Output the (x, y) coordinate of the center of the cell containing the given text.  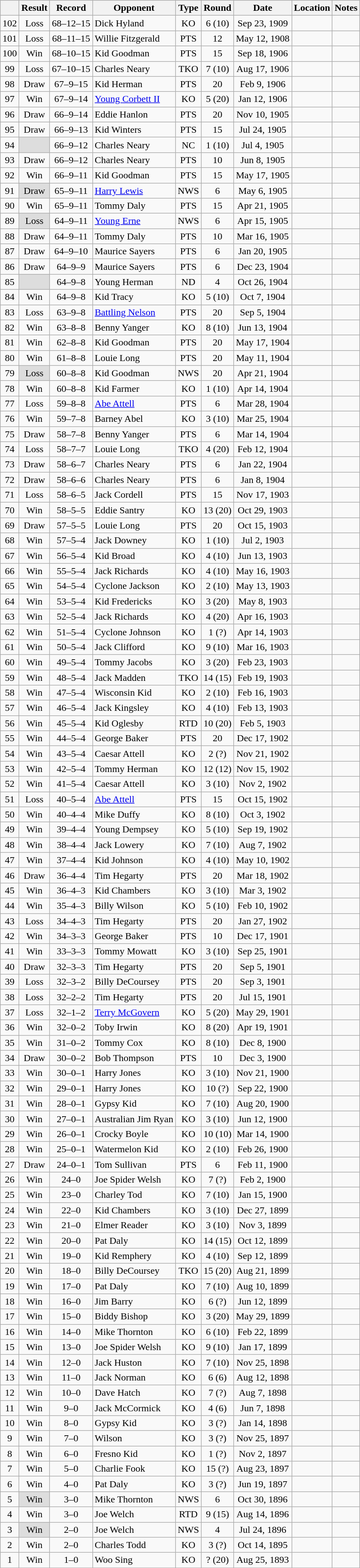
Tommy Herman (134, 769)
Aug 25, 1893 (262, 1560)
9 (10, 1438)
Jul 15, 1901 (262, 997)
Sep 12, 1899 (262, 1256)
Oct 29, 1903 (262, 510)
51–5–4 (71, 632)
7 (10, 1469)
23 (10, 1225)
Jul 24, 1905 (262, 130)
Record (71, 8)
12 (12) (218, 769)
May 10, 1902 (262, 860)
36–4–4 (71, 875)
Mike Duffy (134, 814)
81 (10, 343)
40 (10, 967)
74 (10, 449)
Biddy Bishop (134, 1317)
Feb 22, 1899 (262, 1332)
Kid Farmer (134, 388)
85 (10, 282)
Aug 12, 1898 (262, 1377)
19 (10, 1286)
32–0–2 (71, 1027)
8–0 (71, 1423)
Aug 14, 1896 (262, 1514)
Apr 21, 1905 (262, 206)
32–3–3 (71, 967)
Kid Remphery (134, 1256)
44 (10, 906)
Nov 25, 1898 (262, 1362)
2 (10, 1545)
Kid Herman (134, 84)
Apr 14, 1903 (262, 632)
Toby Irwin (134, 1027)
17–0 (71, 1286)
79 (10, 373)
36 (10, 1027)
32–1–2 (71, 1012)
96 (10, 114)
Young Erne (134, 221)
40–4–4 (71, 814)
29–0–1 (71, 1088)
Apr 19, 1901 (262, 1027)
6 (?) (218, 1301)
Nov 2, 1902 (262, 784)
Feb 11, 1900 (262, 1165)
15 (?) (218, 1469)
Jun 12, 1900 (262, 1119)
11 (10, 1408)
42 (10, 936)
Jul 24, 1896 (262, 1530)
Mar 14, 1900 (262, 1134)
Jul 2, 1903 (262, 541)
42–5–4 (71, 769)
27–0–1 (71, 1119)
13–0 (71, 1347)
Feb 5, 1903 (262, 723)
43 (10, 921)
Jan 27, 1902 (262, 921)
58–6–7 (71, 465)
Young Corbett II (134, 99)
Sep 19, 1902 (262, 830)
57–5–4 (71, 541)
76 (10, 419)
66 (10, 571)
Jack Lowery (134, 845)
22 (10, 1241)
82 (10, 327)
Jack Clifford (134, 647)
88 (10, 236)
Jun 12, 1899 (262, 1301)
Mar 16, 1905 (262, 236)
Battling Nelson (134, 312)
63–9–8 (71, 312)
27 (10, 1165)
24–0 (71, 1180)
Oct 15, 1902 (262, 799)
45–5–4 (71, 723)
56 (10, 723)
Willie Fitzgerald (134, 38)
Dec 8, 1900 (262, 1043)
58–7–7 (71, 449)
May 6, 1905 (262, 191)
92 (10, 175)
68–10–15 (71, 54)
Feb 23, 1903 (262, 662)
Wisconsin Kid (134, 693)
Sep 23, 1909 (262, 23)
2 (?) (218, 754)
31–0–2 (71, 1043)
18 (10, 1301)
18–0 (71, 1271)
Kid Winters (134, 130)
6–0 (71, 1454)
26 (10, 1180)
23–0 (71, 1195)
Feb 26, 1900 (262, 1149)
Kid Fredericks (134, 601)
Nov 10, 1905 (262, 114)
Charles Todd (134, 1545)
8 (20) (218, 1027)
Dave Hatch (134, 1392)
66–9–14 (71, 114)
Oct 30, 1896 (262, 1499)
12–0 (71, 1362)
Feb 12, 1904 (262, 449)
54–5–4 (71, 586)
10–0 (71, 1392)
Apr 15, 1905 (262, 221)
33 (10, 1073)
21 (10, 1256)
Sep 5, 1904 (262, 312)
78 (10, 388)
Young Dempsey (134, 830)
Sep 3, 1901 (262, 982)
Opponent (134, 8)
Jan 12, 1906 (262, 99)
101 (10, 38)
63 (10, 616)
57 (10, 708)
20–0 (71, 1241)
May 8, 1903 (262, 601)
Oct 7, 1904 (262, 297)
Result (34, 8)
34 (10, 1058)
Charley Tod (134, 1195)
Eddie Santry (134, 510)
22–0 (71, 1210)
Jack McCormick (134, 1408)
10 (?) (218, 1088)
Apr 14, 1904 (262, 388)
53–5–4 (71, 601)
43–5–4 (71, 754)
15–0 (71, 1317)
Location (312, 8)
59–7–8 (71, 419)
28 (10, 1149)
30–0–1 (71, 1073)
Bob Thompson (134, 1058)
49 (10, 830)
Kid Oglesby (134, 723)
73 (10, 465)
Kid Broad (134, 556)
77 (10, 403)
Billy Wilson (134, 906)
66–9–13 (71, 130)
Cyclone Jackson (134, 586)
58–6–6 (71, 480)
Kid Tracy (134, 297)
Barney Abel (134, 419)
31 (10, 1103)
Young Herman (134, 282)
32 (10, 1088)
Sep 25, 1901 (262, 952)
83 (10, 312)
Type (188, 8)
Oct 26, 1904 (262, 282)
Aug 10, 1899 (262, 1286)
Elmer Reader (134, 1225)
39 (10, 982)
80 (10, 358)
6 (6) (218, 1377)
75 (10, 434)
50–5–4 (71, 647)
Kid Johnson (134, 860)
ND (188, 282)
10 (10) (218, 1134)
Date (262, 8)
Feb 10, 1902 (262, 906)
Jul 4, 1905 (262, 145)
30–0–2 (71, 1058)
Nov 21, 1902 (262, 754)
Jan 17, 1899 (262, 1347)
Harry Lewis (134, 191)
68–11–15 (71, 38)
5 (10, 1499)
Oct 12, 1899 (262, 1241)
15 (20) (218, 1271)
24 (10, 1210)
51 (10, 799)
Aug 20, 1900 (262, 1103)
53 (10, 769)
Feb 9, 1906 (262, 84)
94 (10, 145)
1 (10, 1560)
52 (10, 784)
99 (10, 69)
Crocky Boyle (134, 1134)
40–5–4 (71, 799)
37–4–4 (71, 860)
68 (10, 541)
Jun 13, 1904 (262, 327)
63–8–8 (71, 327)
Oct 15, 1903 (262, 525)
68–12–15 (71, 23)
32–3–2 (71, 982)
8 (10, 1454)
13 (20) (218, 510)
Cyclone Johnson (134, 632)
48 (10, 845)
Nov 25, 1897 (262, 1438)
Nov 2, 1897 (262, 1454)
38–4–4 (71, 845)
Jim Barry (134, 1301)
64 (10, 601)
26–0–1 (71, 1134)
Tommy Cox (134, 1043)
58 (10, 693)
Nov 3, 1899 (262, 1225)
Australian Jim Ryan (134, 1119)
Mar 28, 1904 (262, 403)
Jack Downey (134, 541)
4 (6) (218, 1408)
45 (10, 890)
41 (10, 952)
66–9–11 (71, 175)
25–0–1 (71, 1149)
61 (10, 647)
Wilson (134, 1438)
Jun 19, 1897 (262, 1484)
24–0–1 (71, 1165)
47 (10, 860)
Terry McGovern (134, 1012)
67–9–14 (71, 99)
9–0 (71, 1408)
Mar 25, 1904 (262, 419)
Jun 7, 1898 (262, 1408)
65 (10, 586)
32–2–2 (71, 997)
70 (10, 510)
Eddie Hanlon (134, 114)
49–5–4 (71, 662)
13 (10, 1377)
Charlie Fook (134, 1469)
67 (10, 556)
55 (10, 738)
NC (188, 145)
33–3–3 (71, 952)
14–0 (71, 1332)
Feb 2, 1900 (262, 1180)
35 (10, 1043)
Apr 21, 1904 (262, 373)
35–4–3 (71, 906)
May 17, 1904 (262, 343)
41–5–4 (71, 784)
58–5–5 (71, 510)
Mar 3, 1902 (262, 890)
25 (10, 1195)
14 (10, 1362)
38 (10, 997)
30 (10, 1119)
Watermelon Kid (134, 1149)
Notes (346, 8)
58–6–5 (71, 495)
47–5–4 (71, 693)
Nov 21, 1900 (262, 1073)
Apr 16, 1903 (262, 616)
4–0 (71, 1484)
Aug 23, 1897 (262, 1469)
Jan 8, 1904 (262, 480)
Tom Sullivan (134, 1165)
Feb 19, 1903 (262, 678)
64–9–10 (71, 251)
87 (10, 251)
50 (10, 814)
16–0 (71, 1301)
56–5–4 (71, 556)
Woo Sing (134, 1560)
17 (10, 1317)
May 29, 1899 (262, 1317)
Jun 13, 1903 (262, 556)
May 12, 1908 (262, 38)
21–0 (71, 1225)
3 (10, 1530)
95 (10, 130)
Mar 16, 1903 (262, 647)
97 (10, 99)
Jun 8, 1905 (262, 160)
39–4–4 (71, 830)
Jan 15, 1900 (262, 1195)
64–9–9 (71, 267)
Mar 14, 1904 (262, 434)
93 (10, 160)
10 (20) (218, 723)
55–5–4 (71, 571)
Jack Norman (134, 1377)
Nov 17, 1903 (262, 495)
98 (10, 84)
84 (10, 297)
Jack Madden (134, 678)
Dec 27, 1899 (262, 1210)
61–8–8 (71, 358)
May 17, 1905 (262, 175)
28–0–1 (71, 1103)
Sep 18, 1906 (262, 54)
71 (10, 495)
37 (10, 1012)
Tommy Mowatt (134, 952)
100 (10, 54)
91 (10, 191)
Jack Cordell (134, 495)
46 (10, 875)
Jack Huston (134, 1362)
67–9–15 (71, 84)
Sep 22, 1900 (262, 1088)
90 (10, 206)
102 (10, 23)
Jack Kingsley (134, 708)
May 29, 1901 (262, 1012)
Round (218, 8)
89 (10, 221)
34–3–3 (71, 936)
62–8–8 (71, 343)
Dec 17, 1901 (262, 936)
Tommy Jacobs (134, 662)
5–0 (71, 1469)
57–5–5 (71, 525)
Dec 3, 1900 (262, 1058)
May 11, 1904 (262, 358)
69 (10, 525)
Aug 21, 1899 (262, 1271)
36–4–3 (71, 890)
16 (10, 1332)
Mar 18, 1902 (262, 875)
Aug 7, 1902 (262, 845)
Oct 14, 1895 (262, 1545)
Dec 23, 1904 (262, 267)
19–0 (71, 1256)
Nov 15, 1902 (262, 769)
Jan 14, 1898 (262, 1423)
? (20) (218, 1560)
7–0 (71, 1438)
Jan 22, 1904 (262, 465)
Fresno Kid (134, 1454)
1–0 (71, 1560)
29 (10, 1134)
9 (15) (218, 1514)
Feb 13, 1903 (262, 708)
Feb 16, 1903 (262, 693)
86 (10, 267)
May 16, 1903 (262, 571)
Dec 17, 1902 (262, 738)
34–4–3 (71, 921)
11–0 (71, 1377)
62 (10, 632)
59–8–8 (71, 403)
Jan 20, 1905 (262, 251)
Aug 17, 1906 (262, 69)
44–5–4 (71, 738)
59 (10, 678)
Oct 3, 1902 (262, 814)
Sep 5, 1901 (262, 967)
May 13, 1903 (262, 586)
52–5–4 (71, 616)
67–10–15 (71, 69)
58–7–8 (71, 434)
Dick Hyland (134, 23)
60 (10, 662)
72 (10, 480)
48–5–4 (71, 678)
Aug 7, 1898 (262, 1392)
54 (10, 754)
46–5–4 (71, 708)
